Search for the cell housing the specified text and yield its [x, y] center coordinate. 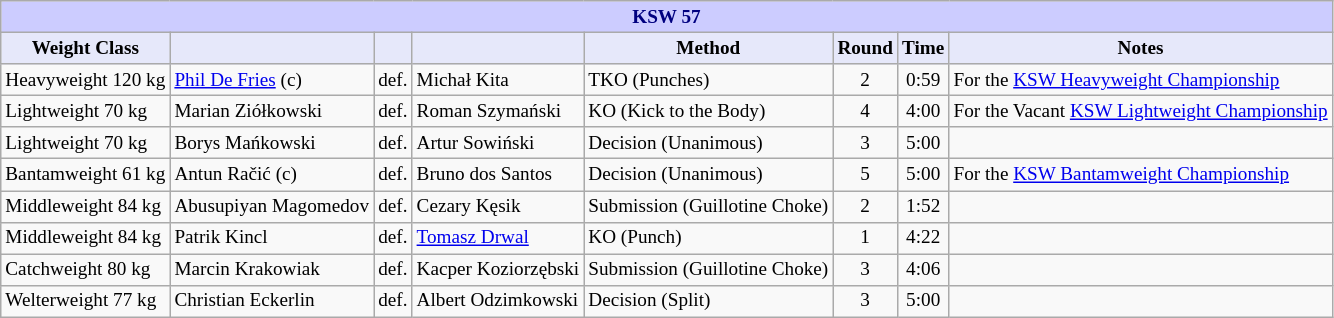
Borys Mańkowski [272, 143]
Antun Račić (c) [272, 175]
4:06 [922, 270]
Marian Ziółkowski [272, 111]
Catchweight 80 kg [86, 270]
Round [866, 48]
KSW 57 [666, 17]
4:22 [922, 238]
4:00 [922, 111]
1:52 [922, 206]
4 [866, 111]
Cezary Kęsik [498, 206]
Decision (Split) [708, 301]
Weight Class [86, 48]
Time [922, 48]
Tomasz Drwal [498, 238]
TKO (Punches) [708, 80]
Artur Sowiński [498, 143]
Notes [1140, 48]
For the KSW Heavyweight Championship [1140, 80]
KO (Punch) [708, 238]
For the Vacant KSW Lightweight Championship [1140, 111]
1 [866, 238]
Phil De Fries (c) [272, 80]
Heavyweight 120 kg [86, 80]
Roman Szymański [498, 111]
For the KSW Bantamweight Championship [1140, 175]
Albert Odzimkowski [498, 301]
Method [708, 48]
Kacper Koziorzębski [498, 270]
Bantamweight 61 kg [86, 175]
5 [866, 175]
Patrik Kincl [272, 238]
Christian Eckerlin [272, 301]
Bruno dos Santos [498, 175]
KO (Kick to the Body) [708, 111]
Michał Kita [498, 80]
Abusupiyan Magomedov [272, 206]
0:59 [922, 80]
Marcin Krakowiak [272, 270]
Welterweight 77 kg [86, 301]
